From the cell containing the given text, extract its center point as (X, Y) coordinate. 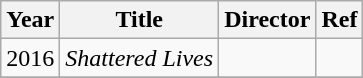
Title (140, 20)
Shattered Lives (140, 58)
Director (268, 20)
Ref (340, 20)
Year (30, 20)
2016 (30, 58)
